From the cell containing the given text, extract its center point as [X, Y] coordinate. 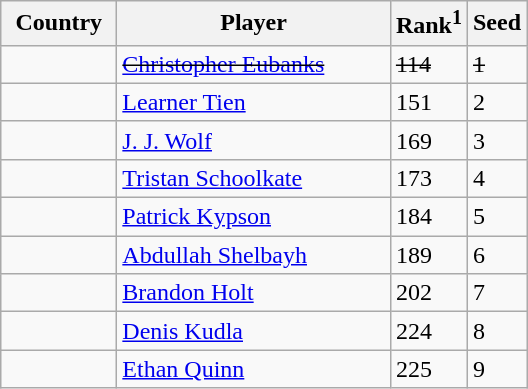
Patrick Kypson [254, 217]
9 [496, 369]
Rank1 [428, 24]
Brandon Holt [254, 293]
4 [496, 178]
7 [496, 293]
202 [428, 293]
Tristan Schoolkate [254, 178]
8 [496, 331]
Christopher Eubanks [254, 64]
Learner Tien [254, 102]
224 [428, 331]
184 [428, 217]
J. J. Wolf [254, 140]
1 [496, 64]
Ethan Quinn [254, 369]
Country [59, 24]
Seed [496, 24]
225 [428, 369]
Denis Kudla [254, 331]
6 [496, 255]
189 [428, 255]
173 [428, 178]
3 [496, 140]
2 [496, 102]
114 [428, 64]
5 [496, 217]
Abdullah Shelbayh [254, 255]
Player [254, 24]
151 [428, 102]
169 [428, 140]
